Detect which cell encompasses the target text, then output its (X, Y) center coordinate. 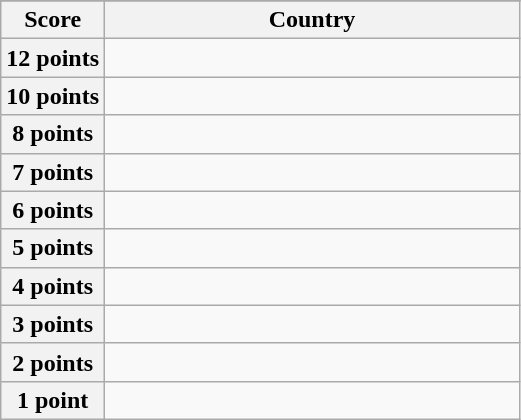
5 points (53, 248)
4 points (53, 286)
10 points (53, 96)
8 points (53, 134)
6 points (53, 210)
2 points (53, 362)
7 points (53, 172)
Country (312, 20)
Score (53, 20)
3 points (53, 324)
1 point (53, 400)
12 points (53, 58)
